Identify which cell holds the provided text, then report its (x, y) central coordinate. 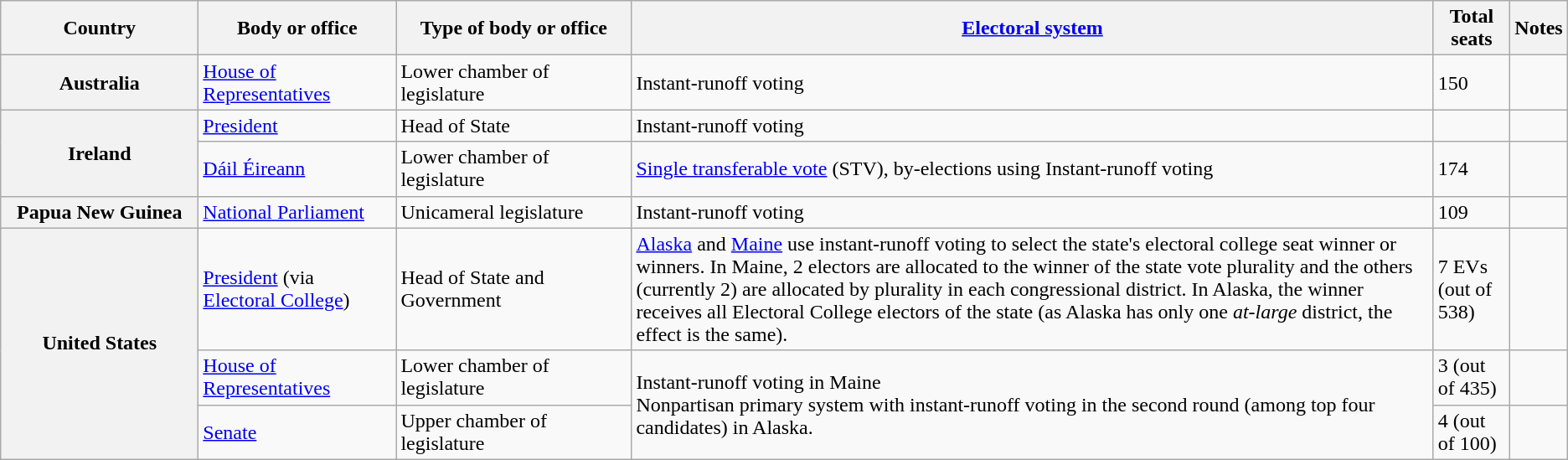
United States (100, 344)
Ireland (100, 152)
Head of State (514, 126)
Dáil Éireann (297, 169)
Type of body or office (514, 28)
Australia (100, 82)
Senate (297, 432)
Total seats (1472, 28)
Single transferable vote (STV), by-elections using Instant-runoff voting (1032, 169)
109 (1472, 212)
Upper chamber of legislature (514, 432)
President (297, 126)
Country (100, 28)
Instant-runoff voting in MaineNonpartisan primary system with instant-runoff voting in the second round (among top four candidates) in Alaska. (1032, 405)
7 EVs (out of 538) (1472, 289)
174 (1472, 169)
Papua New Guinea (100, 212)
National Parliament (297, 212)
4 (out of 100) (1472, 432)
Electoral system (1032, 28)
Head of State and Government (514, 289)
Notes (1539, 28)
Unicameral legislature (514, 212)
President (via Electoral College) (297, 289)
Body or office (297, 28)
150 (1472, 82)
3 (out of 435) (1472, 377)
